From the cell containing the given text, extract its center point as [x, y] coordinate. 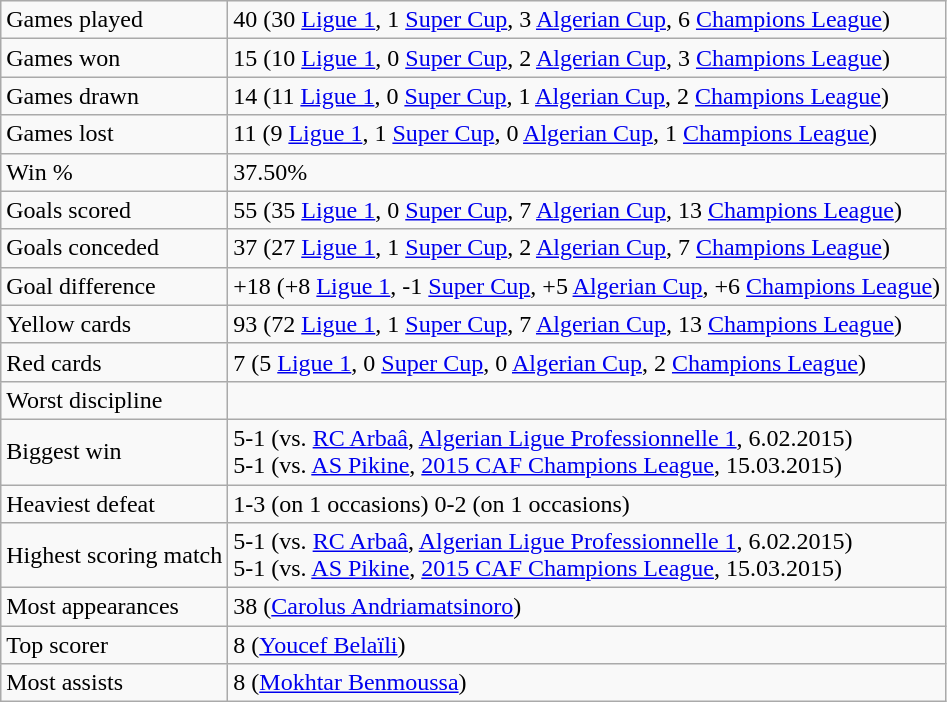
37 (27 Ligue 1, 1 Super Cup, 2 Algerian Cup, 7 Champions League) [587, 248]
Highest scoring match [114, 556]
+18 (+8 Ligue 1, -1 Super Cup, +5 Algerian Cup, +6 Champions League) [587, 286]
8 (Youcef Belaïli) [587, 645]
37.50% [587, 172]
Worst discipline [114, 400]
Most appearances [114, 607]
Games played [114, 20]
38 (Carolus Andriamatsinoro) [587, 607]
93 (72 Ligue 1, 1 Super Cup, 7 Algerian Cup, 13 Champions League) [587, 324]
Heaviest defeat [114, 503]
Goals scored [114, 210]
Top scorer [114, 645]
Win % [114, 172]
55 (35 Ligue 1, 0 Super Cup, 7 Algerian Cup, 13 Champions League) [587, 210]
Goals conceded [114, 248]
Goal difference [114, 286]
Games lost [114, 134]
Games drawn [114, 96]
Red cards [114, 362]
14 (11 Ligue 1, 0 Super Cup, 1 Algerian Cup, 2 Champions League) [587, 96]
Yellow cards [114, 324]
1-3 (on 1 occasions) 0-2 (on 1 occasions) [587, 503]
Games won [114, 58]
Most assists [114, 683]
11 (9 Ligue 1, 1 Super Cup, 0 Algerian Cup, 1 Champions League) [587, 134]
15 (10 Ligue 1, 0 Super Cup, 2 Algerian Cup, 3 Champions League) [587, 58]
Biggest win [114, 452]
7 (5 Ligue 1, 0 Super Cup, 0 Algerian Cup, 2 Champions League) [587, 362]
8 (Mokhtar Benmoussa) [587, 683]
40 (30 Ligue 1, 1 Super Cup, 3 Algerian Cup, 6 Champions League) [587, 20]
